Extract the (X, Y) coordinate from the center of the cell holding the provided text.  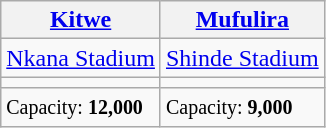
Capacity: 9,000 (242, 107)
Mufulira (242, 20)
Shinde Stadium (242, 58)
Capacity: 12,000 (81, 107)
Nkana Stadium (81, 58)
Kitwe (81, 20)
